Return the [x, y] coordinate for the center point of the cell that contains the specified text.  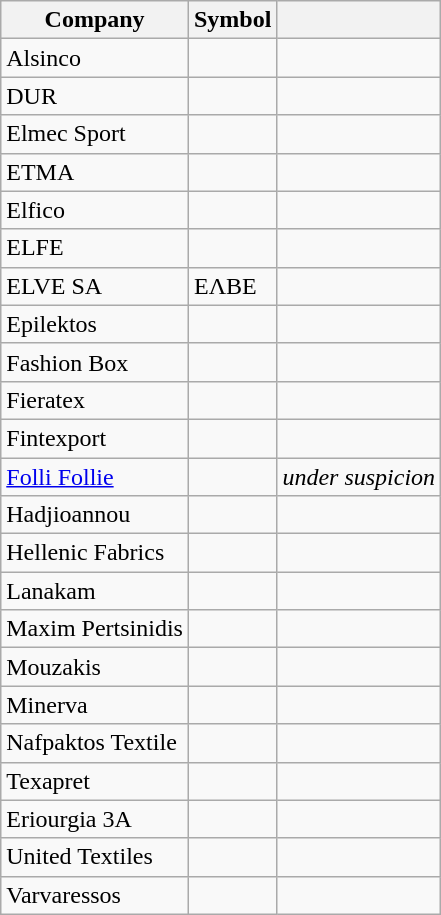
ETMA [95, 172]
Minerva [95, 705]
ΕΛΒΕ [232, 286]
DUR [95, 96]
United Textiles [95, 857]
Elfico [95, 210]
Nafpaktos Textile [95, 743]
Fashion Box [95, 362]
Fintexport [95, 438]
Symbol [232, 20]
Hadjioannou [95, 515]
Varvaressos [95, 895]
ELFE [95, 248]
Alsinco [95, 58]
Epilektos [95, 324]
Hellenic Fabrics [95, 553]
Fieratex [95, 400]
under suspicion [359, 477]
Texapret [95, 781]
Elmec Sport [95, 134]
Mouzakis [95, 667]
Folli Follie [95, 477]
ELVE SA [95, 286]
Maxim Pertsinidis [95, 629]
Company [95, 20]
Eriourgia 3A [95, 819]
Lanakam [95, 591]
